Extract the [X, Y] coordinate from the center of the cell holding the provided text.  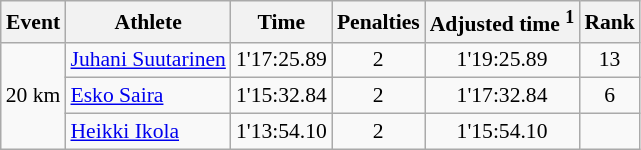
Event [34, 22]
1'13:54.10 [282, 132]
Athlete [148, 22]
6 [610, 96]
1'17:32.84 [502, 96]
20 km [34, 96]
Penalties [378, 22]
1'15:32.84 [282, 96]
Time [282, 22]
13 [610, 60]
Rank [610, 22]
Esko Saira [148, 96]
Juhani Suutarinen [148, 60]
1'19:25.89 [502, 60]
1'17:25.89 [282, 60]
Heikki Ikola [148, 132]
Adjusted time 1 [502, 22]
1'15:54.10 [502, 132]
